Identify which cell holds the provided text, then report its (X, Y) central coordinate. 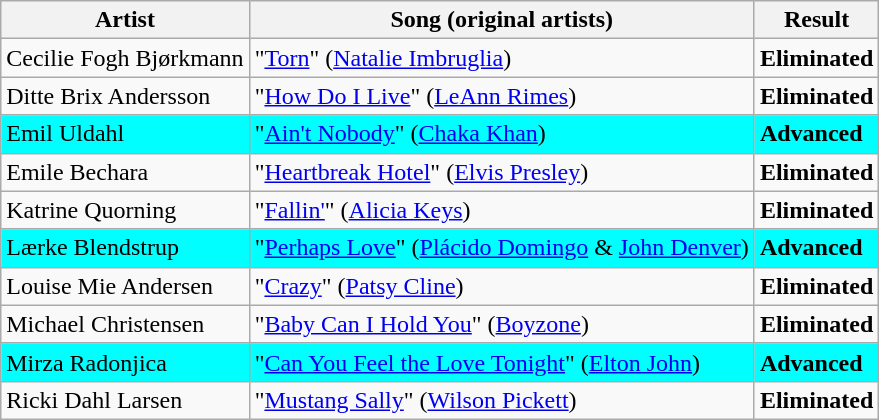
Emile Bechara (125, 172)
Emil Uldahl (125, 134)
"Can You Feel the Love Tonight" (Elton John) (502, 362)
"Crazy" (Patsy Cline) (502, 286)
Cecilie Fogh Bjørkmann (125, 58)
"Mustang Sally" (Wilson Pickett) (502, 400)
"Baby Can I Hold You" (Boyzone) (502, 324)
Song (original artists) (502, 20)
"Perhaps Love" (Plácido Domingo & John Denver) (502, 248)
"Torn" (Natalie Imbruglia) (502, 58)
Artist (125, 20)
"Heartbreak Hotel" (Elvis Presley) (502, 172)
"How Do I Live" (LeAnn Rimes) (502, 96)
"Ain't Nobody" (Chaka Khan) (502, 134)
Katrine Quorning (125, 210)
Lærke Blendstrup (125, 248)
Michael Christensen (125, 324)
Ricki Dahl Larsen (125, 400)
Result (816, 20)
Louise Mie Andersen (125, 286)
Ditte Brix Andersson (125, 96)
Mirza Radonjica (125, 362)
"Fallin'" (Alicia Keys) (502, 210)
